From the cell containing the given text, extract its center point as [X, Y] coordinate. 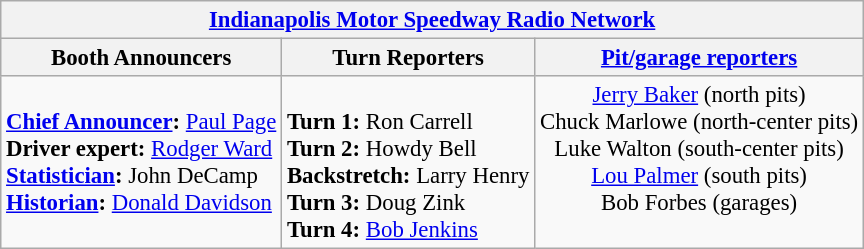
Turn Reporters [408, 58]
Turn 1: Ron Carrell Turn 2: Howdy Bell Backstretch: Larry Henry Turn 3: Doug Zink Turn 4: Bob Jenkins [408, 162]
Chief Announcer: Paul Page Driver expert: Rodger Ward Statistician: John DeCamp Historian: Donald Davidson [142, 162]
Pit/garage reporters [700, 58]
Indianapolis Motor Speedway Radio Network [432, 20]
Booth Announcers [142, 58]
Jerry Baker (north pits)Chuck Marlowe (north-center pits)Luke Walton (south-center pits)Lou Palmer (south pits)Bob Forbes (garages) [700, 162]
